Extract the (X, Y) coordinate from the center of the cell holding the provided text.  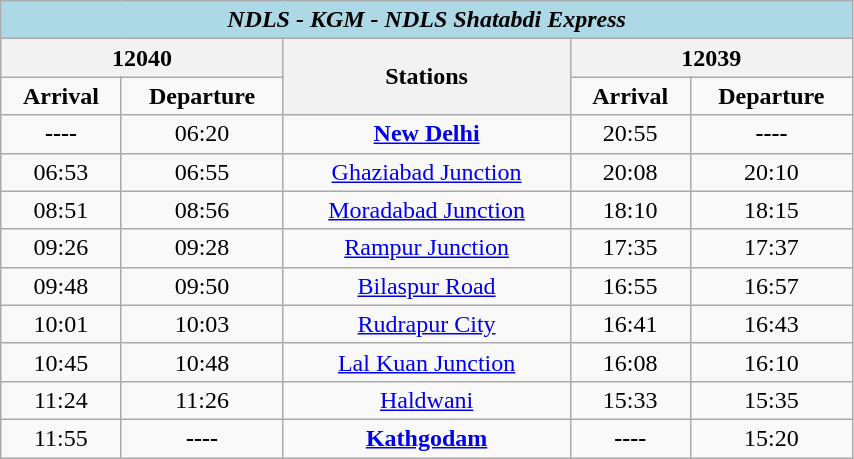
15:35 (771, 400)
20:55 (630, 134)
06:55 (202, 172)
16:10 (771, 362)
Rampur Junction (426, 248)
16:08 (630, 362)
16:57 (771, 286)
Rudrapur City (426, 324)
11:26 (202, 400)
20:08 (630, 172)
Haldwani (426, 400)
New Delhi (426, 134)
09:50 (202, 286)
18:15 (771, 210)
06:53 (61, 172)
08:56 (202, 210)
10:01 (61, 324)
09:48 (61, 286)
Moradabad Junction (426, 210)
17:37 (771, 248)
16:43 (771, 324)
11:55 (61, 438)
12040 (142, 58)
10:03 (202, 324)
12039 (711, 58)
20:10 (771, 172)
09:28 (202, 248)
16:55 (630, 286)
17:35 (630, 248)
10:45 (61, 362)
NDLS - KGM - NDLS Shatabdi Express (427, 20)
15:33 (630, 400)
09:26 (61, 248)
10:48 (202, 362)
Stations (426, 77)
16:41 (630, 324)
18:10 (630, 210)
08:51 (61, 210)
Kathgodam (426, 438)
Lal Kuan Junction (426, 362)
06:20 (202, 134)
Ghaziabad Junction (426, 172)
11:24 (61, 400)
15:20 (771, 438)
Bilaspur Road (426, 286)
